Search for the cell housing the specified text and yield its [x, y] center coordinate. 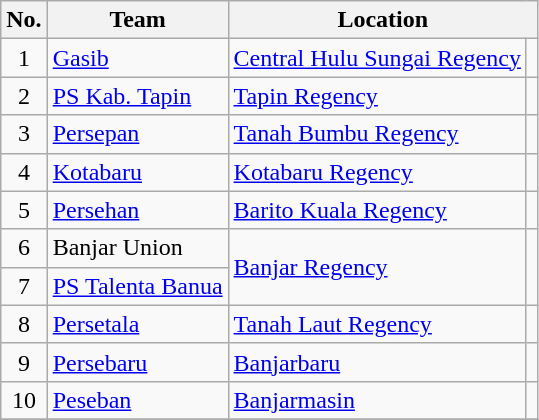
Banjar Regency [377, 267]
6 [24, 248]
Persehan [138, 210]
PS Kab. Tapin [138, 96]
No. [24, 20]
2 [24, 96]
8 [24, 324]
Persetala [138, 324]
Tanah Bumbu Regency [377, 134]
Central Hulu Sungai Regency [377, 58]
Persepan [138, 134]
PS Talenta Banua [138, 286]
Tapin Regency [377, 96]
Kotabaru Regency [377, 172]
Gasib [138, 58]
Location [382, 20]
Barito Kuala Regency [377, 210]
Banjarbaru [377, 362]
Banjar Union [138, 248]
Peseban [138, 400]
Banjarmasin [377, 400]
4 [24, 172]
Kotabaru [138, 172]
7 [24, 286]
9 [24, 362]
Tanah Laut Regency [377, 324]
10 [24, 400]
5 [24, 210]
1 [24, 58]
Persebaru [138, 362]
Team [138, 20]
3 [24, 134]
